Determine the [X, Y] coordinate at the center of the cell enclosing the given text.  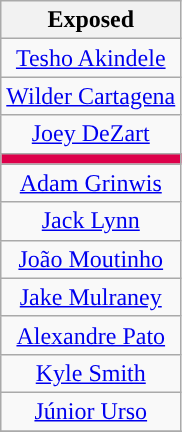
Kyle Smith [91, 373]
Júnior Urso [91, 411]
Alexandre Pato [91, 335]
Jack Lynn [91, 221]
João Moutinho [91, 259]
Jake Mulraney [91, 297]
Adam Grinwis [91, 183]
Joey DeZart [91, 134]
Wilder Cartagena [91, 96]
Tesho Akindele [91, 58]
Exposed [91, 20]
